Pinpoint the cell where the given text exists, returning its (x, y) midpoint coordinate. 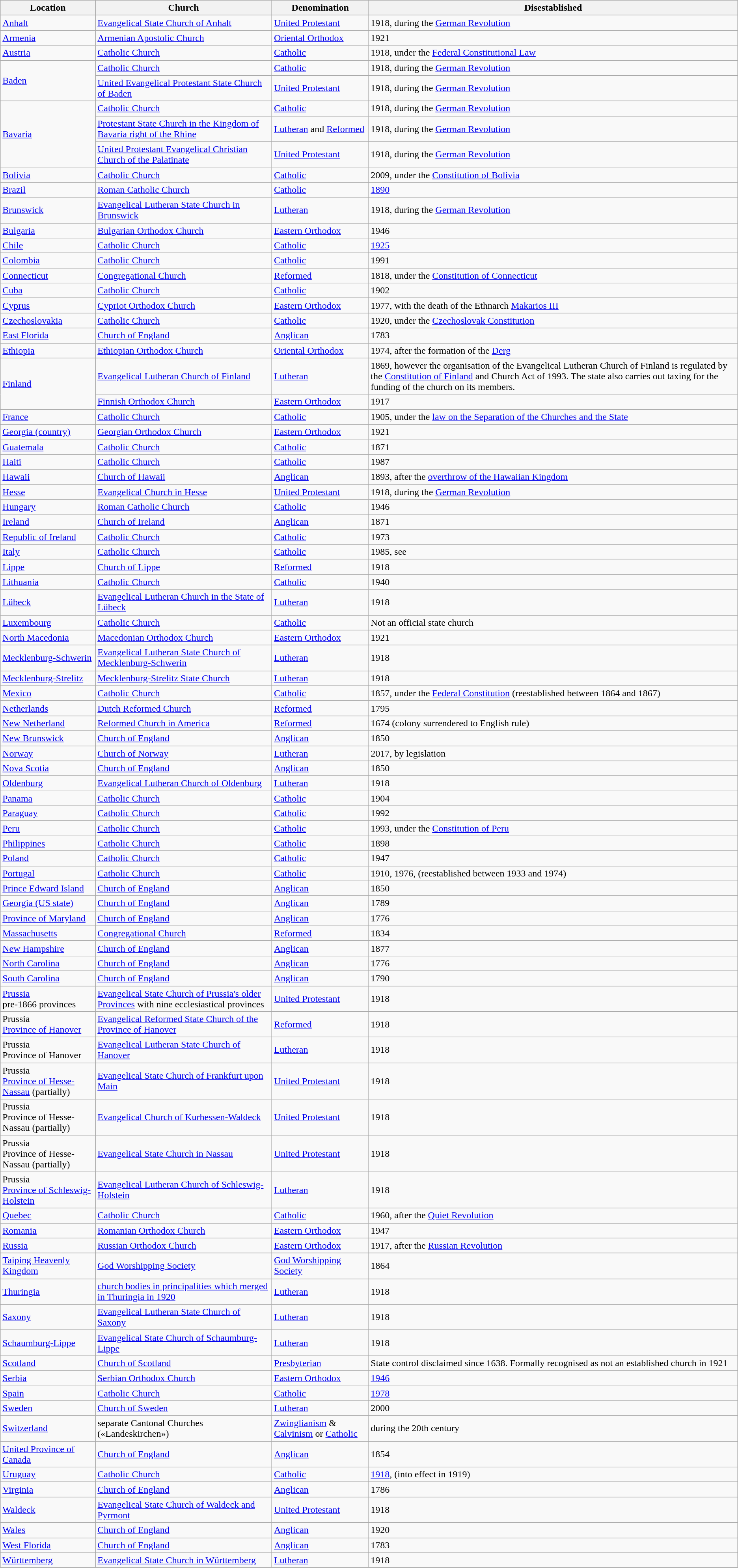
Bulgarian Orthodox Church (184, 231)
Virginia (48, 1490)
Church of Ireland (184, 522)
1786 (553, 1490)
Paraguay (48, 813)
1940 (553, 582)
Georgia (US state) (48, 903)
1905, under the law on the Separation of the Churches and the State (553, 417)
1854 (553, 1454)
1910, 1976, (reestablished between 1933 and 1974) (553, 873)
Waldeck (48, 1510)
France (48, 417)
Peru (48, 828)
1898 (553, 843)
New Hampshire (48, 948)
Finland (48, 384)
Reformed Church in America (184, 723)
1992 (553, 813)
Bulgaria (48, 231)
Evangelical State Church of Waldeck and Pyrmont (184, 1510)
Massachusetts (48, 933)
Spain (48, 1393)
Württemberg (48, 1560)
Luxembourg (48, 623)
Guatemala (48, 447)
Scotland (48, 1363)
Evangelical Lutheran State Church of Saxony (184, 1317)
during the 20th century (553, 1429)
Prince Edward Island (48, 888)
Mecklenburg-Schwerin (48, 658)
Romania (48, 1231)
separate Cantonal Churches («Landeskirchen») (184, 1429)
Evangelical Lutheran Church in the State of Lübeck (184, 602)
1925 (553, 246)
Evangelical State Church of Prussia's older Provinces with nine ecclesiastical provinces (184, 998)
Quebec (48, 1216)
Thuringia (48, 1292)
East Florida (48, 336)
Norway (48, 753)
Evangelical Reformed State Church of the Province of Hanover (184, 1024)
Hawaii (48, 477)
Saxony (48, 1317)
Cyprus (48, 306)
Province of Maryland (48, 918)
Ireland (48, 522)
Prussiapre-1866 provinces (48, 998)
Georgian Orthodox Church (184, 432)
Macedonian Orthodox Church (184, 638)
Romanian Orthodox Church (184, 1231)
1857, under the Federal Constitution (reestablished between 1864 and 1867) (553, 693)
1790 (553, 978)
Austria (48, 53)
North Macedonia (48, 638)
Location (48, 8)
Switzerland (48, 1429)
Poland (48, 858)
Mecklenburg-Strelitz State Church (184, 678)
1864 (553, 1266)
Evangelical Lutheran State Church in Brunswick (184, 210)
Colombia (48, 261)
Cuba (48, 291)
Baden (48, 80)
Evangelical State Church of Frankfurt upon Main (184, 1081)
1918, (into effect in 1919) (553, 1475)
1789 (553, 903)
Church (184, 8)
Lithuania (48, 582)
West Florida (48, 1545)
Ethiopia (48, 351)
2009, under the Constitution of Bolivia (553, 175)
Church of Lippe (184, 567)
Zwinglianism & Calvinism or Catholic (320, 1429)
Netherlands (48, 708)
South Carolina (48, 978)
Presbyterian (320, 1363)
Bolivia (48, 175)
1918, under the Federal Constitutional Law (553, 53)
United Protestant Evangelical Christian Church of the Palatinate (184, 155)
2017, by legislation (553, 753)
1818, under the Constitution of Connecticut (553, 276)
Church of Hawaii (184, 477)
Disestablished (553, 8)
1920, under the Czechoslovak Constitution (553, 321)
1920 (553, 1530)
1991 (553, 261)
Connecticut (48, 276)
Hesse (48, 492)
Uruguay (48, 1475)
Republic of Ireland (48, 537)
Ethiopian Orthodox Church (184, 351)
Evangelical State Church in Nassau (184, 1154)
New Netherland (48, 723)
United Evangelical Protestant State Church of Baden (184, 88)
Panama (48, 798)
United Province of Canada (48, 1454)
Wales (48, 1530)
Evangelical Lutheran Church of Oldenburg (184, 783)
Russia (48, 1245)
Georgia (country) (48, 432)
church bodies in principalities which merged in Thuringia in 1920 (184, 1292)
1834 (553, 933)
Haiti (48, 462)
Mexico (48, 693)
Denomination (320, 8)
Finnish Orthodox Church (184, 402)
Cypriot Orthodox Church (184, 306)
Evangelical State Church of Schaumburg-Lippe (184, 1343)
Lippe (48, 567)
Philippines (48, 843)
Armenian Apostolic Church (184, 38)
Nova Scotia (48, 768)
1974, after the formation of the Derg (553, 351)
1973 (553, 537)
Church of Scotland (184, 1363)
Church of Norway (184, 753)
Russian Orthodox Church (184, 1245)
Serbian Orthodox Church (184, 1378)
Oldenburg (48, 783)
Evangelical Church of Kurhessen-Waldeck (184, 1117)
1877 (553, 948)
1795 (553, 708)
Schaumburg-Lippe (48, 1343)
Lutheran and Reformed (320, 129)
1890 (553, 190)
Evangelical Lutheran State Church of Mecklenburg-Schwerin (184, 658)
PrussiaProvince of Schleswig-Holstein (48, 1190)
State control disclaimed since 1638. Formally recognised as not an established church in 1921 (553, 1363)
Dutch Reformed Church (184, 708)
1902 (553, 291)
1978 (553, 1393)
Lübeck (48, 602)
Evangelical State Church in Württemberg (184, 1560)
North Carolina (48, 963)
Brunswick (48, 210)
Evangelical Lutheran State Church of Hanover (184, 1050)
Church of Sweden (184, 1408)
1674 (colony surrendered to English rule) (553, 723)
Evangelical Lutheran Church of Finland (184, 376)
Serbia (48, 1378)
Chile (48, 246)
1917, after the Russian Revolution (553, 1245)
2000 (553, 1408)
Not an official state church (553, 623)
1917 (553, 402)
Italy (48, 552)
Mecklenburg-Strelitz (48, 678)
Armenia (48, 38)
1977, with the death of the Ethnarch Makarios III (553, 306)
New Brunswick (48, 738)
Portugal (48, 873)
Taiping Heavenly Kingdom (48, 1266)
Evangelical Lutheran Church of Schleswig-Holstein (184, 1190)
1987 (553, 462)
Czechoslovakia (48, 321)
Protestant State Church in the Kingdom of Bavaria right of the Rhine (184, 129)
Brazil (48, 190)
1960, after the Quiet Revolution (553, 1216)
1904 (553, 798)
1993, under the Constitution of Peru (553, 828)
Evangelical Church in Hesse (184, 492)
Evangelical State Church of Anhalt (184, 23)
1893, after the overthrow of the Hawaiian Kingdom (553, 477)
Hungary (48, 507)
Anhalt (48, 23)
1985, see (553, 552)
Sweden (48, 1408)
Bavaria (48, 134)
